From the cell containing the given text, extract its center point as (X, Y) coordinate. 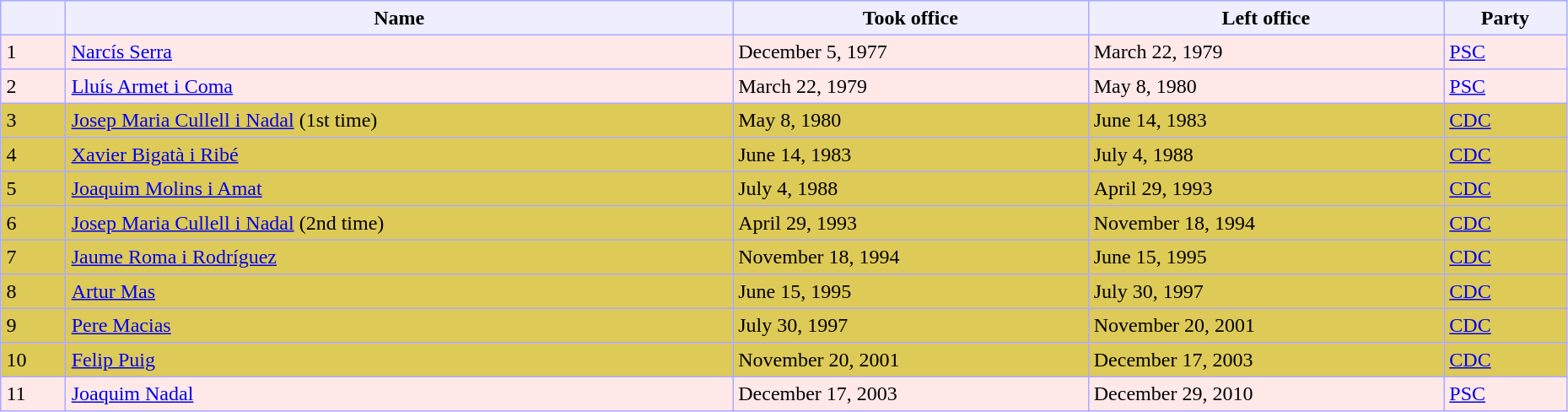
Narcís Serra (400, 51)
5 (34, 188)
Josep Maria Cullell i Nadal (1st time) (400, 120)
Party (1506, 18)
4 (34, 154)
11 (34, 393)
Jaume Roma i Rodríguez (400, 257)
Felip Puig (400, 360)
Took office (910, 18)
Left office (1266, 18)
8 (34, 291)
2 (34, 86)
December 29, 2010 (1266, 393)
6 (34, 223)
Joaquim Molins i Amat (400, 188)
Pere Macias (400, 325)
Name (400, 18)
7 (34, 257)
9 (34, 325)
1 (34, 51)
Xavier Bigatà i Ribé (400, 154)
December 5, 1977 (910, 51)
Josep Maria Cullell i Nadal (2nd time) (400, 223)
3 (34, 120)
Lluís Armet i Coma (400, 86)
10 (34, 360)
Joaquim Nadal (400, 393)
Artur Mas (400, 291)
